Locate the cell with the specified text and output its [x, y] center coordinate. 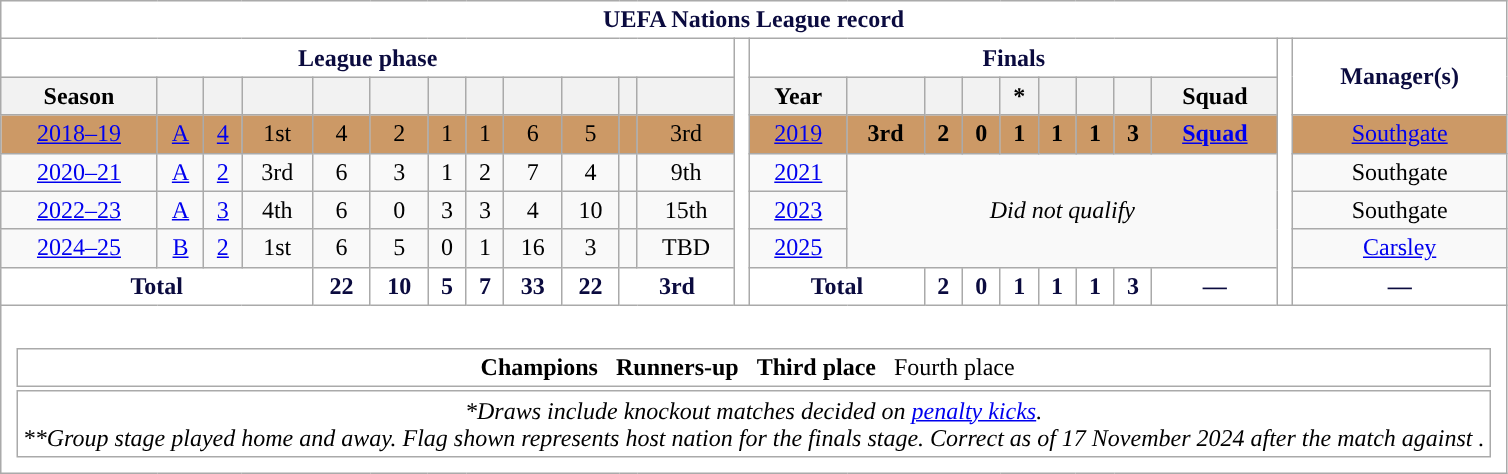
9th [686, 172]
UEFA Nations League record [754, 20]
Did not qualify [1062, 210]
League phase [368, 58]
2021 [798, 172]
2025 [798, 248]
2018–19 [79, 134]
2019 [798, 134]
Manager(s) [1400, 77]
33 [533, 286]
15th [686, 210]
2022–23 [79, 210]
Champions Runners-up Third place Fourth place [753, 368]
2023 [798, 210]
4th [278, 210]
* [1019, 96]
Season [79, 96]
2020–21 [79, 172]
Finals [1014, 58]
TBD [686, 248]
2024–25 [79, 248]
16 [533, 248]
B [180, 248]
Year [798, 96]
Carsley [1400, 248]
